Output the [x, y] coordinate of the center of the cell containing the given text.  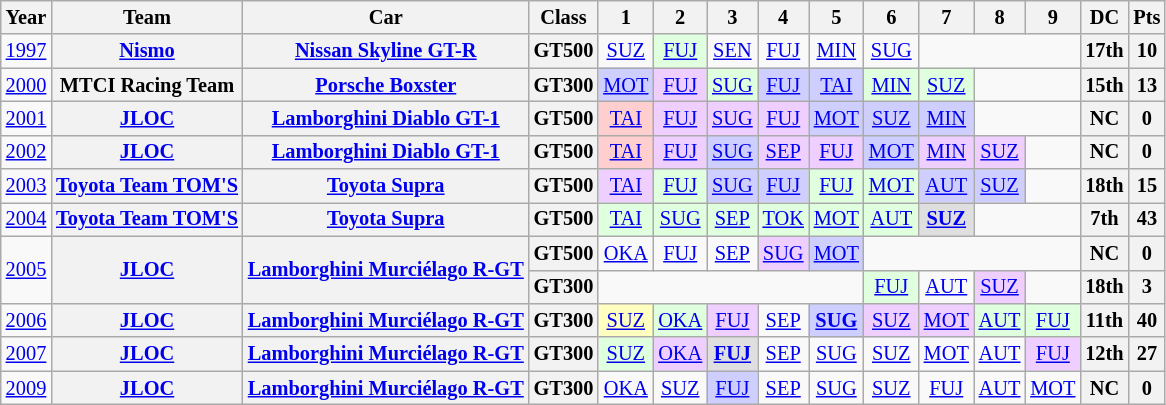
10 [1148, 51]
15th [1104, 85]
SEN [732, 51]
DC [1104, 17]
13 [1148, 85]
Year [26, 17]
6 [892, 17]
MTCI Racing Team [147, 85]
2006 [26, 320]
2 [680, 17]
1 [626, 17]
40 [1148, 320]
Nismo [147, 51]
9 [1052, 17]
7 [946, 17]
8 [1000, 17]
2002 [26, 152]
2001 [26, 118]
43 [1148, 219]
Car [386, 17]
7th [1104, 219]
2000 [26, 85]
Nissan Skyline GT-R [386, 51]
5 [836, 17]
2005 [26, 270]
2009 [26, 388]
Class [564, 17]
15 [1148, 186]
2004 [26, 219]
17th [1104, 51]
Porsche Boxster [386, 85]
1997 [26, 51]
11th [1104, 320]
12th [1104, 354]
2003 [26, 186]
TOK [784, 219]
Pts [1148, 17]
4 [784, 17]
27 [1148, 354]
2007 [26, 354]
Team [147, 17]
